Return the (X, Y) coordinate for the center point of the cell that contains the specified text.  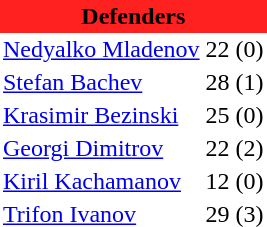
12 (218, 182)
Stefan Bachev (102, 82)
(2) (250, 148)
25 (218, 116)
Georgi Dimitrov (102, 148)
Defenders (134, 16)
Nedyalko Mladenov (102, 50)
Kiril Kachamanov (102, 182)
(1) (250, 82)
28 (218, 82)
Krasimir Bezinski (102, 116)
